Pinpoint the cell where the given text exists, returning its [x, y] midpoint coordinate. 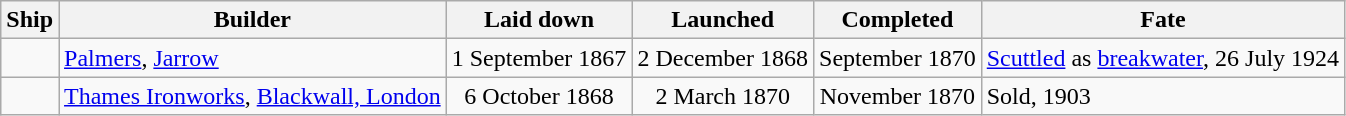
Launched [723, 20]
Thames Ironworks, Blackwall, London [253, 96]
Builder [253, 20]
Laid down [539, 20]
Scuttled as breakwater, 26 July 1924 [1162, 58]
1 September 1867 [539, 58]
6 October 1868 [539, 96]
Palmers, Jarrow [253, 58]
2 March 1870 [723, 96]
Completed [898, 20]
Sold, 1903 [1162, 96]
2 December 1868 [723, 58]
Fate [1162, 20]
Ship [30, 20]
September 1870 [898, 58]
November 1870 [898, 96]
